Identify which cell holds the provided text, then report its [X, Y] central coordinate. 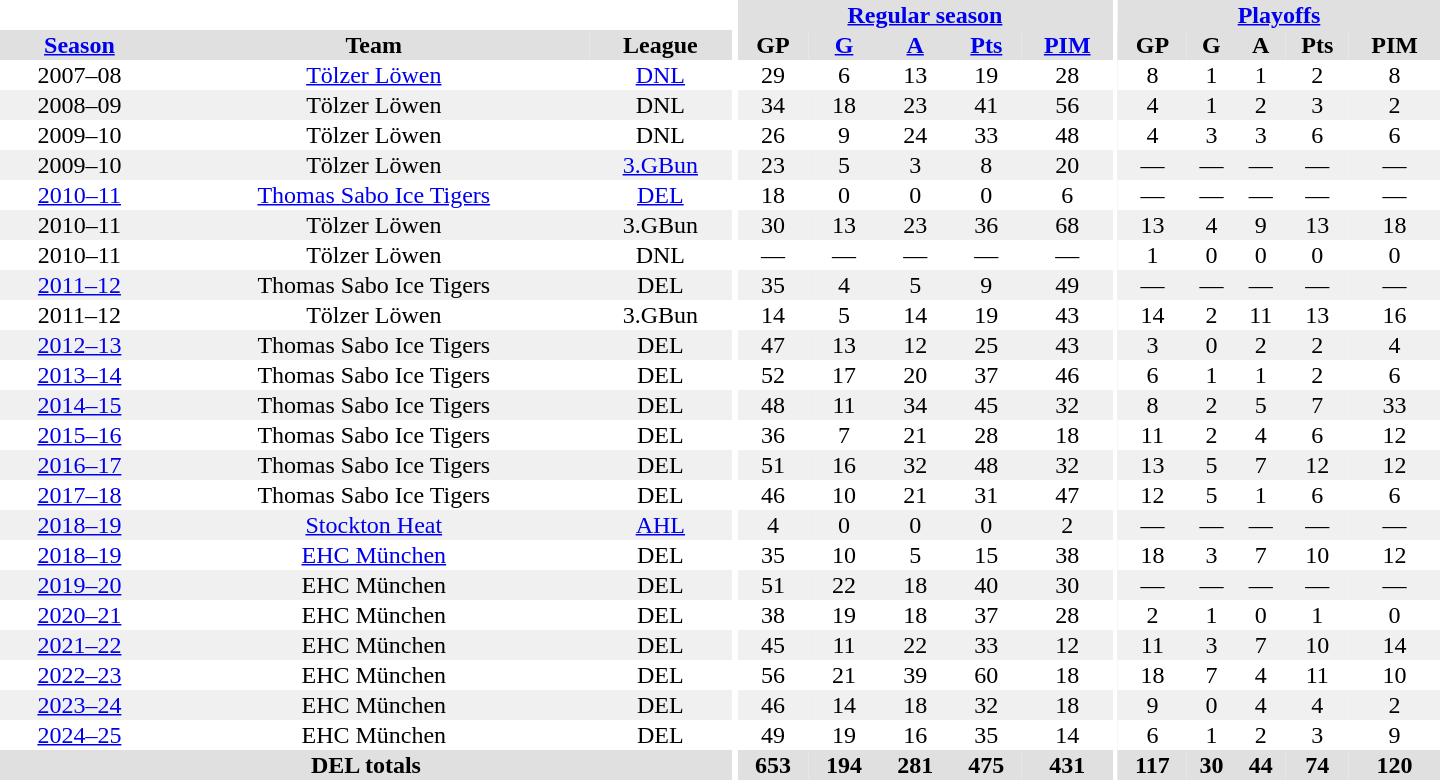
Season [80, 45]
194 [844, 765]
Regular season [924, 15]
52 [772, 375]
31 [986, 495]
2015–16 [80, 435]
2017–18 [80, 495]
League [660, 45]
44 [1260, 765]
Stockton Heat [374, 525]
17 [844, 375]
29 [772, 75]
475 [986, 765]
AHL [660, 525]
Team [374, 45]
2016–17 [80, 465]
74 [1317, 765]
2013–14 [80, 375]
15 [986, 555]
2008–09 [80, 105]
Playoffs [1279, 15]
2007–08 [80, 75]
2023–24 [80, 705]
41 [986, 105]
39 [916, 675]
281 [916, 765]
431 [1068, 765]
25 [986, 345]
68 [1068, 225]
40 [986, 585]
24 [916, 135]
653 [772, 765]
DEL totals [366, 765]
2014–15 [80, 405]
2021–22 [80, 645]
2012–13 [80, 345]
120 [1394, 765]
2024–25 [80, 735]
117 [1152, 765]
2022–23 [80, 675]
2020–21 [80, 615]
2019–20 [80, 585]
60 [986, 675]
26 [772, 135]
